Detect which cell encompasses the target text, then output its [X, Y] center coordinate. 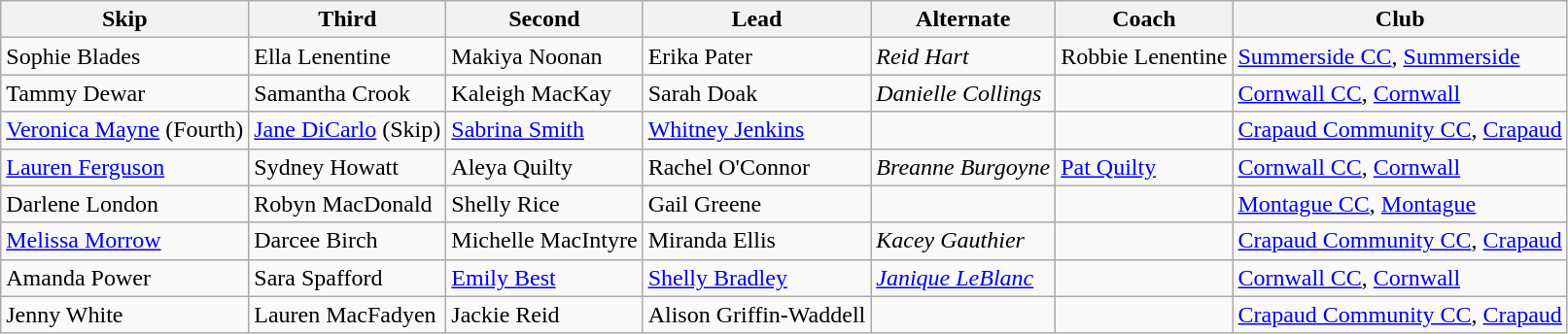
Alison Griffin-Waddell [756, 315]
Sophie Blades [124, 56]
Shelly Rice [544, 204]
Whitney Jenkins [756, 130]
Sabrina Smith [544, 130]
Melissa Morrow [124, 241]
Sarah Doak [756, 93]
Veronica Mayne (Fourth) [124, 130]
Robbie Lenentine [1144, 56]
Aleya Quilty [544, 167]
Darlene London [124, 204]
Danielle Collings [963, 93]
Montague CC, Montague [1400, 204]
Tammy Dewar [124, 93]
Samantha Crook [348, 93]
Lauren MacFadyen [348, 315]
Sara Spafford [348, 278]
Pat Quilty [1144, 167]
Lauren Ferguson [124, 167]
Gail Greene [756, 204]
Robyn MacDonald [348, 204]
Kaleigh MacKay [544, 93]
Lead [756, 19]
Second [544, 19]
Makiya Noonan [544, 56]
Third [348, 19]
Reid Hart [963, 56]
Sydney Howatt [348, 167]
Alternate [963, 19]
Emily Best [544, 278]
Kacey Gauthier [963, 241]
Jackie Reid [544, 315]
Skip [124, 19]
Erika Pater [756, 56]
Rachel O'Connor [756, 167]
Summerside CC, Summerside [1400, 56]
Miranda Ellis [756, 241]
Coach [1144, 19]
Ella Lenentine [348, 56]
Club [1400, 19]
Amanda Power [124, 278]
Jenny White [124, 315]
Jane DiCarlo (Skip) [348, 130]
Michelle MacIntyre [544, 241]
Shelly Bradley [756, 278]
Darcee Birch [348, 241]
Janique LeBlanc [963, 278]
Breanne Burgoyne [963, 167]
